Pinpoint the cell where the given text exists, returning its (X, Y) midpoint coordinate. 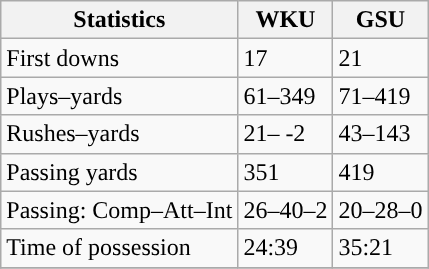
35:21 (380, 248)
Time of possession (120, 248)
GSU (380, 20)
Statistics (120, 20)
21– -2 (286, 134)
21 (380, 58)
First downs (120, 58)
71–419 (380, 96)
351 (286, 172)
419 (380, 172)
Plays–yards (120, 96)
26–40–2 (286, 210)
17 (286, 58)
Rushes–yards (120, 134)
61–349 (286, 96)
WKU (286, 20)
Passing yards (120, 172)
43–143 (380, 134)
24:39 (286, 248)
20–28–0 (380, 210)
Passing: Comp–Att–Int (120, 210)
